Identify which cell holds the provided text, then report its [X, Y] central coordinate. 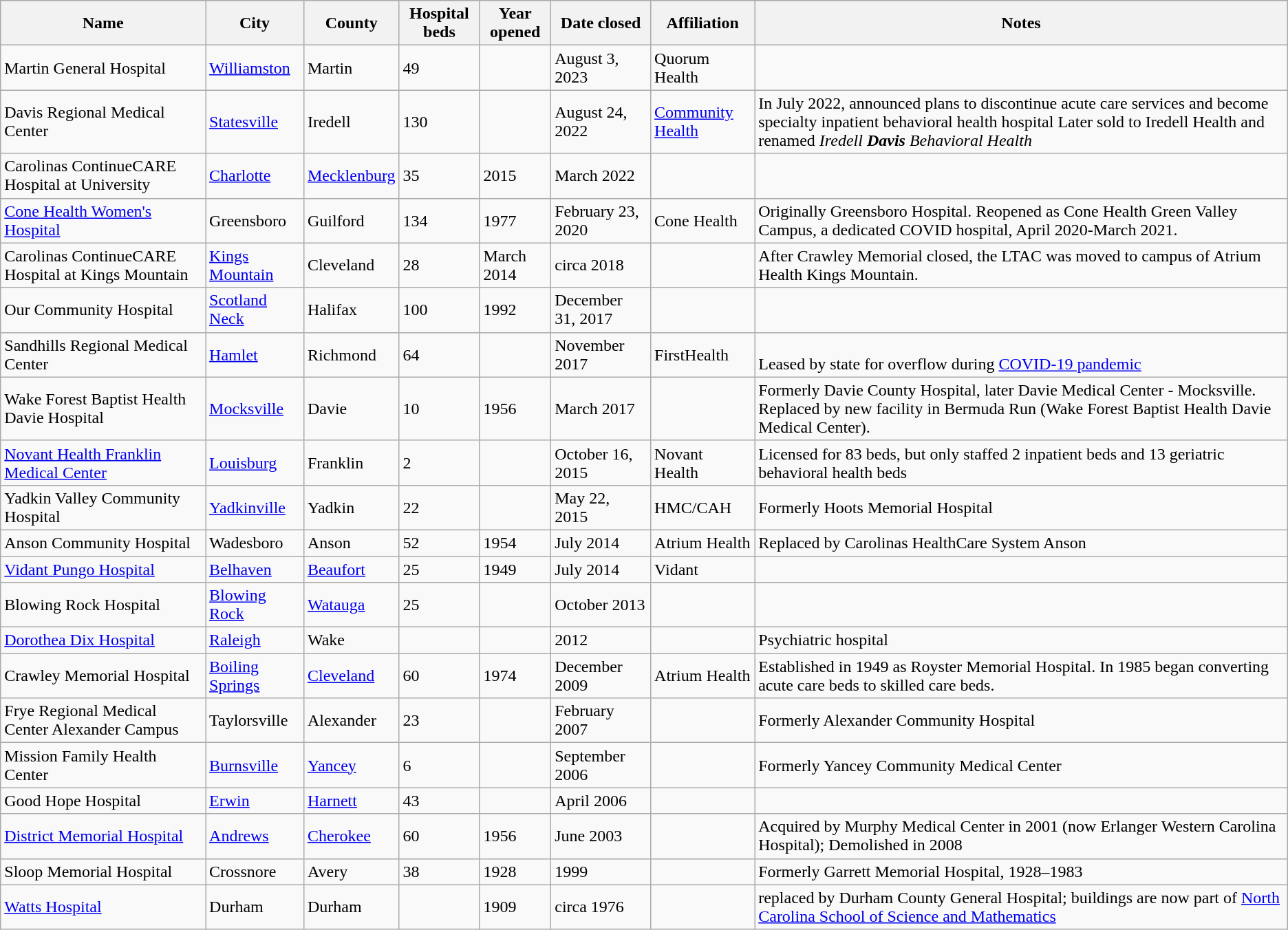
Mocksville [255, 409]
Quorum Health [703, 67]
64 [439, 355]
County [351, 23]
10 [439, 409]
Scotland Neck [255, 310]
August 3, 2023 [601, 67]
circa 1976 [601, 907]
100 [439, 310]
Raleigh [255, 640]
1999 [601, 872]
Cone Health Women's Hospital [103, 220]
1974 [515, 675]
Anson [351, 543]
September 2006 [601, 765]
Franklin [351, 462]
Greensboro [255, 220]
Richmond [351, 355]
Alexander [351, 721]
130 [439, 122]
Wake Forest Baptist Health Davie Hospital [103, 409]
Andrews [255, 836]
circa 2018 [601, 266]
52 [439, 543]
Affiliation [703, 23]
Cone Health [703, 220]
March 2014 [515, 266]
Charlotte [255, 176]
District Memorial Hospital [103, 836]
Good Hope Hospital [103, 801]
June 2003 [601, 836]
2 [439, 462]
November 2017 [601, 355]
FirstHealth [703, 355]
Hospital beds [439, 23]
Date closed [601, 23]
Blowing Rock [255, 605]
Notes [1021, 23]
134 [439, 220]
Iredell [351, 122]
Watts Hospital [103, 907]
Psychiatric hospital [1021, 640]
Burnsville [255, 765]
March 2022 [601, 176]
Statesville [255, 122]
May 22, 2015 [601, 508]
City [255, 23]
Originally Greensboro Hospital. Reopened as Cone Health Green Valley Campus, a dedicated COVID hospital, April 2020-March 2021. [1021, 220]
Novant Health [703, 462]
22 [439, 508]
Formerly Yancey Community Medical Center [1021, 765]
Anson Community Hospital [103, 543]
Guilford [351, 220]
Sloop Memorial Hospital [103, 872]
Martin General Hospital [103, 67]
Yadkin [351, 508]
Community Health [703, 122]
Formerly Garrett Memorial Hospital, 1928–1983 [1021, 872]
1909 [515, 907]
Year opened [515, 23]
Watauga [351, 605]
Leased by state for overflow during COVID-19 pandemic [1021, 355]
Crossnore [255, 872]
35 [439, 176]
Williamston [255, 67]
Mission Family Health Center [103, 765]
Frye Regional Medical Center Alexander Campus [103, 721]
1977 [515, 220]
April 2006 [601, 801]
Replaced by Carolinas HealthCare System Anson [1021, 543]
Beaufort [351, 569]
Halifax [351, 310]
Name [103, 23]
1949 [515, 569]
Hamlet [255, 355]
Kings Mountain [255, 266]
Established in 1949 as Royster Memorial Hospital. In 1985 began converting acute care beds to skilled care beds. [1021, 675]
Wadesboro [255, 543]
2015 [515, 176]
6 [439, 765]
38 [439, 872]
Avery [351, 872]
Yadkinville [255, 508]
Carolinas ContinueCARE Hospital at Kings Mountain [103, 266]
28 [439, 266]
Erwin [255, 801]
Martin [351, 67]
Acquired by Murphy Medical Center in 2001 (now Erlanger Western Carolina Hospital); Demolished in 2008 [1021, 836]
Belhaven [255, 569]
Cherokee [351, 836]
2012 [601, 640]
Mecklenburg [351, 176]
October 16, 2015 [601, 462]
February 23, 2020 [601, 220]
replaced by Durham County General Hospital; buildings are now part of North Carolina School of Science and Mathematics [1021, 907]
After Crawley Memorial closed, the LTAC was moved to campus of Atrium Health Kings Mountain. [1021, 266]
Boiling Springs [255, 675]
December 31, 2017 [601, 310]
Dorothea Dix Hospital [103, 640]
Davis Regional Medical Center [103, 122]
Taylorsville [255, 721]
Wake [351, 640]
Yancey [351, 765]
Formerly Hoots Memorial Hospital [1021, 508]
43 [439, 801]
HMC/CAH [703, 508]
Formerly Alexander Community Hospital [1021, 721]
1928 [515, 872]
Yadkin Valley Community Hospital [103, 508]
December 2009 [601, 675]
23 [439, 721]
Carolinas ContinueCARE Hospital at University [103, 176]
Harnett [351, 801]
1992 [515, 310]
49 [439, 67]
Novant Health Franklin Medical Center [103, 462]
August 24, 2022 [601, 122]
October 2013 [601, 605]
Louisburg [255, 462]
March 2017 [601, 409]
Sandhills Regional Medical Center [103, 355]
February 2007 [601, 721]
Crawley Memorial Hospital [103, 675]
Our Community Hospital [103, 310]
1954 [515, 543]
Vidant Pungo Hospital [103, 569]
Blowing Rock Hospital [103, 605]
Davie [351, 409]
Vidant [703, 569]
Licensed for 83 beds, but only staffed 2 inpatient beds and 13 geriatric behavioral health beds [1021, 462]
